Find where the given text appears and provide that cell's center as [X, Y] coordinate. 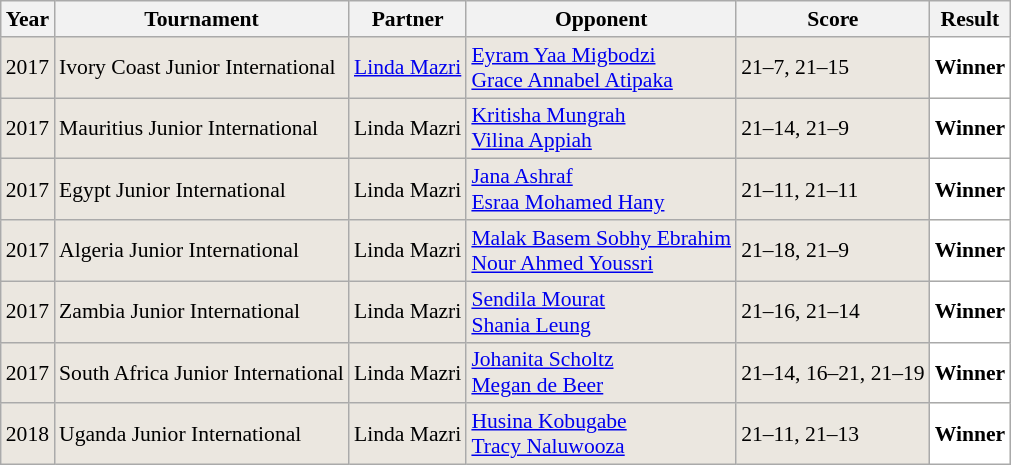
21–14, 21–9 [833, 128]
Mauritius Junior International [202, 128]
Uganda Junior International [202, 434]
Jana Ashraf Esraa Mohamed Hany [601, 190]
Result [970, 19]
Opponent [601, 19]
Husina Kobugabe Tracy Naluwooza [601, 434]
Year [28, 19]
Eyram Yaa Migbodzi Grace Annabel Atipaka [601, 68]
2018 [28, 434]
Egypt Junior International [202, 190]
21–18, 21–9 [833, 250]
21–7, 21–15 [833, 68]
Sendila Mourat Shania Leung [601, 312]
Kritisha Mungrah Vilina Appiah [601, 128]
Partner [408, 19]
Ivory Coast Junior International [202, 68]
21–11, 21–13 [833, 434]
Algeria Junior International [202, 250]
21–16, 21–14 [833, 312]
Malak Basem Sobhy Ebrahim Nour Ahmed Youssri [601, 250]
21–11, 21–11 [833, 190]
Score [833, 19]
Johanita Scholtz Megan de Beer [601, 372]
Zambia Junior International [202, 312]
South Africa Junior International [202, 372]
Tournament [202, 19]
21–14, 16–21, 21–19 [833, 372]
